Pinpoint the cell where the given text exists, returning its [x, y] midpoint coordinate. 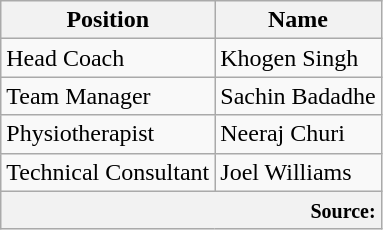
Head Coach [108, 58]
Physiotherapist [108, 134]
Khogen Singh [298, 58]
Position [108, 20]
Name [298, 20]
Sachin Badadhe [298, 96]
Joel Williams [298, 172]
Neeraj Churi [298, 134]
Technical Consultant [108, 172]
Source: [191, 210]
Team Manager [108, 96]
